Search for the cell housing the specified text and yield its (X, Y) center coordinate. 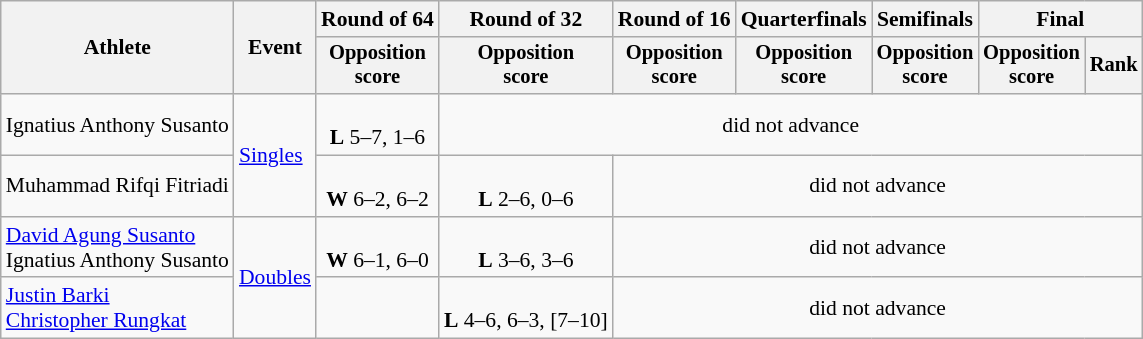
Event (275, 48)
Round of 64 (378, 19)
Round of 32 (526, 19)
Round of 16 (674, 19)
Rank (1114, 66)
L 3–6, 3–6 (526, 248)
Doubles (275, 278)
David Agung SusantoIgnatius Anthony Susanto (118, 248)
Semifinals (926, 19)
Singles (275, 155)
Quarterfinals (804, 19)
Muhammad Rifqi Fitriadi (118, 186)
L 2–6, 0–6 (526, 186)
Athlete (118, 48)
Final (1060, 19)
W 6–1, 6–0 (378, 248)
L 4–6, 6–3, [7–10] (526, 308)
Justin BarkiChristopher Rungkat (118, 308)
L 5–7, 1–6 (378, 124)
W 6–2, 6–2 (378, 186)
Ignatius Anthony Susanto (118, 124)
